Scan for the cell matching the given text and deliver its [X, Y] coordinate at center. 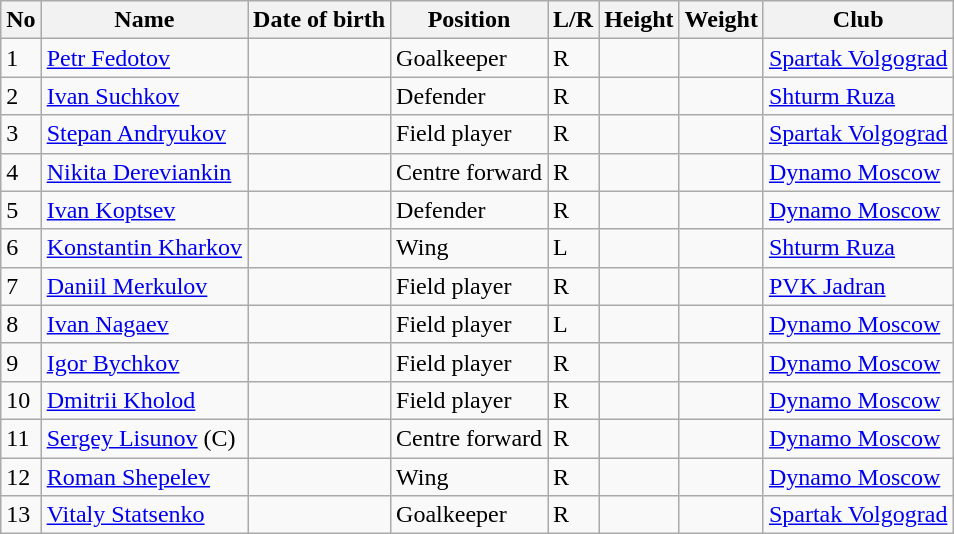
13 [21, 515]
Nikita Dereviankin [144, 172]
9 [21, 362]
1 [21, 58]
Ivan Nagaev [144, 324]
Club [858, 20]
Petr Fedotov [144, 58]
11 [21, 438]
Ivan Suchkov [144, 96]
Position [470, 20]
5 [21, 210]
10 [21, 400]
Konstantin Kharkov [144, 248]
Date of birth [320, 20]
Sergey Lisunov (C) [144, 438]
Stepan Andryukov [144, 134]
Igor Bychkov [144, 362]
4 [21, 172]
Daniil Merkulov [144, 286]
Dmitrii Kholod [144, 400]
No [21, 20]
Ivan Koptsev [144, 210]
Height [639, 20]
L/R [574, 20]
PVK Jadran [858, 286]
6 [21, 248]
Vitaly Statsenko [144, 515]
2 [21, 96]
7 [21, 286]
8 [21, 324]
Name [144, 20]
Roman Shepelev [144, 477]
3 [21, 134]
Weight [721, 20]
12 [21, 477]
